Locate the cell with the specified text and output its [x, y] center coordinate. 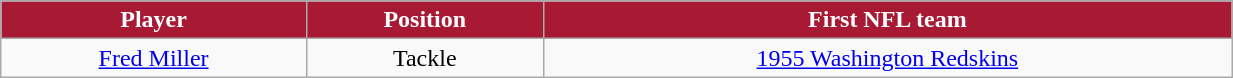
First NFL team [888, 20]
Tackle [424, 58]
Player [154, 20]
1955 Washington Redskins [888, 58]
Position [424, 20]
Fred Miller [154, 58]
